Determine the [X, Y] coordinate at the center of the cell enclosing the given text.  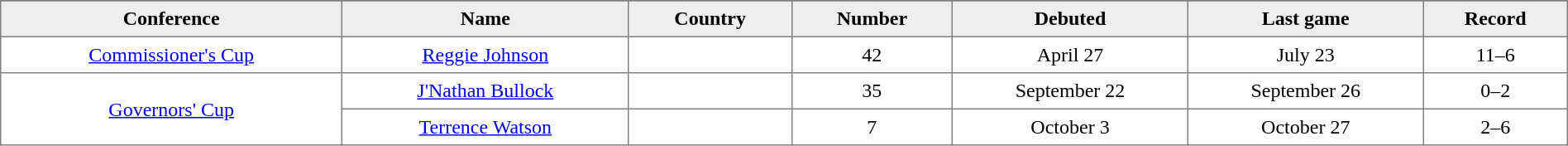
Debuted [1070, 19]
Conference [172, 19]
J'Nathan Bullock [486, 91]
Number [872, 19]
July 23 [1305, 55]
September 26 [1305, 91]
October 27 [1305, 127]
Reggie Johnson [486, 55]
Commissioner's Cup [172, 55]
11–6 [1495, 55]
0–2 [1495, 91]
Last game [1305, 19]
35 [872, 91]
Country [710, 19]
April 27 [1070, 55]
7 [872, 127]
42 [872, 55]
Governors' Cup [172, 109]
Record [1495, 19]
September 22 [1070, 91]
October 3 [1070, 127]
2–6 [1495, 127]
Terrence Watson [486, 127]
Name [486, 19]
